Identify which cell holds the provided text, then report its [x, y] central coordinate. 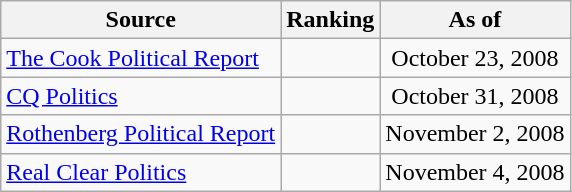
Ranking [330, 20]
Source [141, 20]
The Cook Political Report [141, 58]
CQ Politics [141, 96]
Rothenberg Political Report [141, 134]
As of [475, 20]
October 31, 2008 [475, 96]
November 4, 2008 [475, 172]
November 2, 2008 [475, 134]
October 23, 2008 [475, 58]
Real Clear Politics [141, 172]
